Detect which cell encompasses the target text, then output its [X, Y] center coordinate. 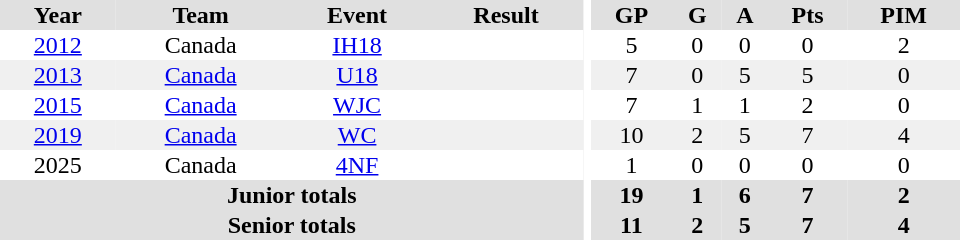
Pts [808, 15]
2015 [58, 105]
2025 [58, 165]
Year [58, 15]
Result [506, 15]
A [745, 15]
IH18 [358, 45]
4NF [358, 165]
WJC [358, 105]
Event [358, 15]
G [698, 15]
PIM [904, 15]
11 [631, 225]
10 [631, 135]
6 [745, 195]
2013 [58, 75]
GP [631, 15]
Team [201, 15]
Junior totals [292, 195]
2019 [58, 135]
U18 [358, 75]
2012 [58, 45]
19 [631, 195]
Senior totals [292, 225]
WC [358, 135]
